Provide the (x, y) coordinate of the cell's center where the given text is located.  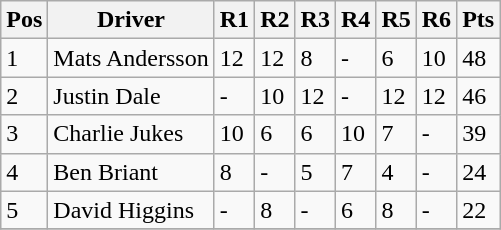
1 (24, 58)
22 (478, 210)
R1 (234, 20)
R5 (396, 20)
R2 (275, 20)
3 (24, 134)
39 (478, 134)
R3 (315, 20)
48 (478, 58)
R4 (355, 20)
Driver (131, 20)
Pts (478, 20)
Mats Andersson (131, 58)
Justin Dale (131, 96)
46 (478, 96)
Charlie Jukes (131, 134)
Pos (24, 20)
R6 (436, 20)
24 (478, 172)
2 (24, 96)
David Higgins (131, 210)
Ben Briant (131, 172)
